Provide the (x, y) coordinate of the cell's center where the given text is located.  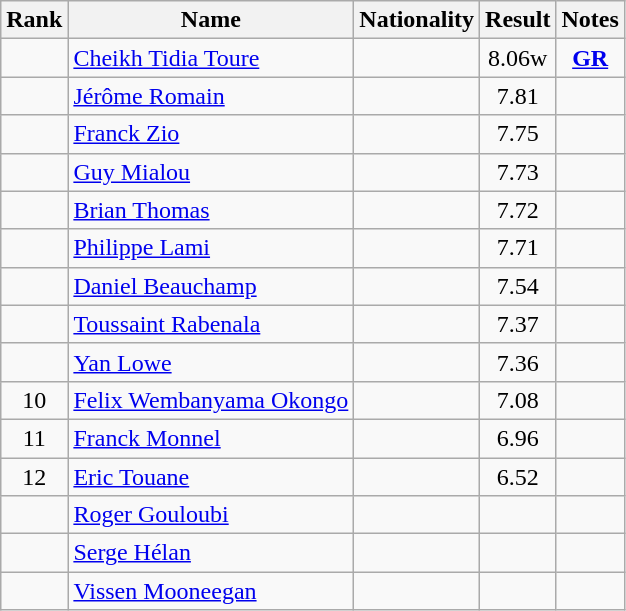
GR (590, 58)
7.72 (518, 210)
Jérôme Romain (211, 96)
Guy Mialou (211, 172)
7.75 (518, 134)
7.71 (518, 248)
7.81 (518, 96)
7.08 (518, 400)
Franck Monnel (211, 438)
Philippe Lami (211, 248)
7.54 (518, 286)
Nationality (417, 20)
Franck Zio (211, 134)
7.73 (518, 172)
Felix Wembanyama Okongo (211, 400)
12 (34, 477)
6.96 (518, 438)
Brian Thomas (211, 210)
6.52 (518, 477)
Notes (590, 20)
Daniel Beauchamp (211, 286)
8.06w (518, 58)
Result (518, 20)
11 (34, 438)
Yan Lowe (211, 362)
Name (211, 20)
7.36 (518, 362)
Vissen Mooneegan (211, 591)
Toussaint Rabenala (211, 324)
Cheikh Tidia Toure (211, 58)
10 (34, 400)
Eric Touane (211, 477)
Rank (34, 20)
7.37 (518, 324)
Serge Hélan (211, 553)
Roger Gouloubi (211, 515)
